From the cell containing the given text, extract its center point as (x, y) coordinate. 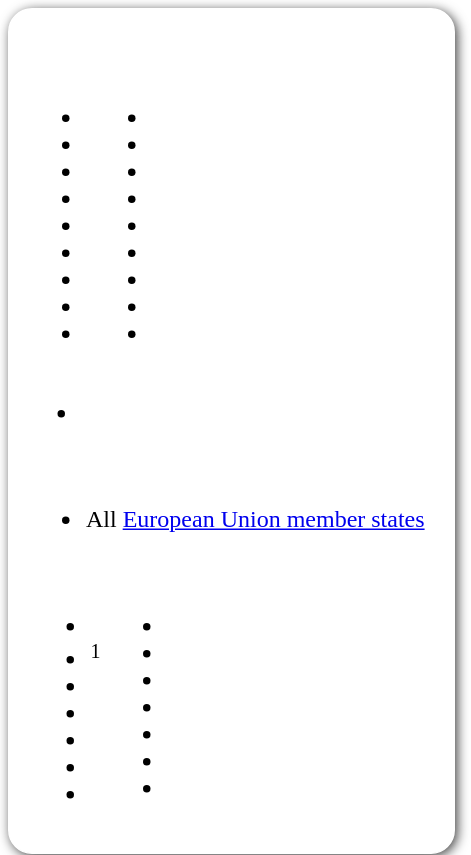
1 (66, 696)
